From the cell containing the given text, extract its center point as [X, Y] coordinate. 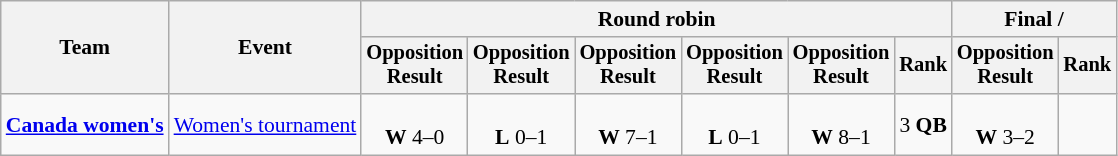
3 QB [923, 124]
Event [266, 48]
Women's tournament [266, 124]
W 3–2 [1006, 124]
Canada women's [85, 124]
W 8–1 [842, 124]
Round robin [656, 19]
W 7–1 [628, 124]
W 4–0 [414, 124]
Team [85, 48]
Final / [1034, 19]
